From the cell containing the given text, extract its center point as [x, y] coordinate. 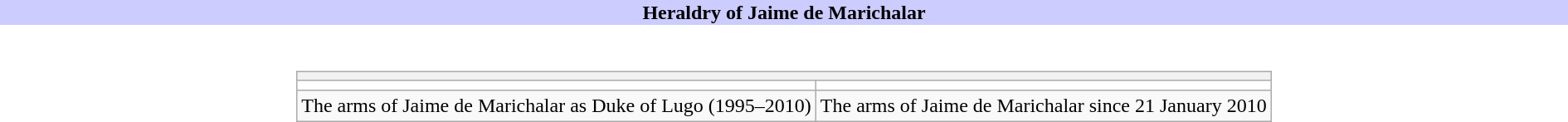
The arms of Jaime de Marichalar since 21 January 2010 [1044, 105]
Heraldry of Jaime de Marichalar [784, 12]
The arms of Jaime de Marichalar as Duke of Lugo (1995–2010) [557, 105]
